Locate the cell with the specified text and output its (X, Y) center coordinate. 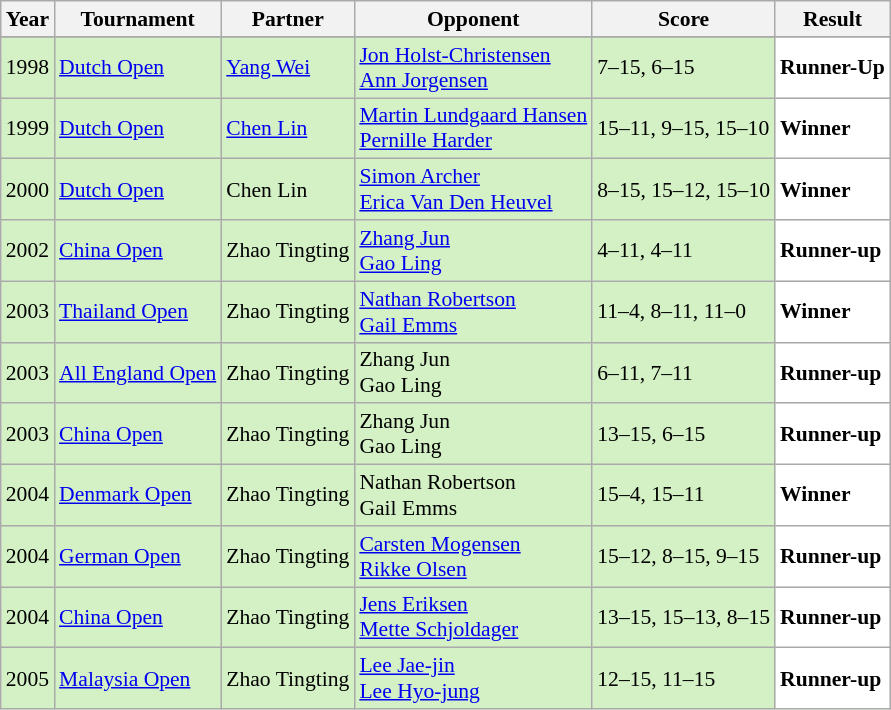
Malaysia Open (138, 678)
Lee Jae-jin Lee Hyo-jung (473, 678)
13–15, 6–15 (684, 434)
Runner-Up (832, 68)
All England Open (138, 372)
2000 (28, 190)
13–15, 15–13, 8–15 (684, 618)
2005 (28, 678)
Yang Wei (288, 68)
Opponent (473, 19)
Year (28, 19)
8–15, 15–12, 15–10 (684, 190)
Score (684, 19)
2002 (28, 250)
Simon Archer Erica Van Den Heuvel (473, 190)
Martin Lundgaard Hansen Pernille Harder (473, 128)
12–15, 11–15 (684, 678)
Jens Eriksen Mette Schjoldager (473, 618)
15–4, 15–11 (684, 496)
1999 (28, 128)
Partner (288, 19)
German Open (138, 556)
15–12, 8–15, 9–15 (684, 556)
Jon Holst-Christensen Ann Jorgensen (473, 68)
Result (832, 19)
Tournament (138, 19)
1998 (28, 68)
Denmark Open (138, 496)
7–15, 6–15 (684, 68)
Thailand Open (138, 312)
4–11, 4–11 (684, 250)
11–4, 8–11, 11–0 (684, 312)
Carsten Mogensen Rikke Olsen (473, 556)
6–11, 7–11 (684, 372)
15–11, 9–15, 15–10 (684, 128)
